Search for the cell housing the specified text and yield its [X, Y] center coordinate. 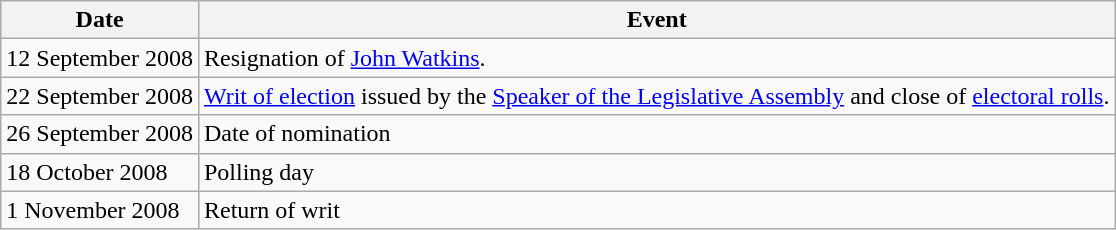
Resignation of John Watkins. [656, 58]
22 September 2008 [100, 96]
18 October 2008 [100, 172]
Date of nomination [656, 134]
Return of writ [656, 210]
Polling day [656, 172]
Event [656, 20]
Date [100, 20]
1 November 2008 [100, 210]
Writ of election issued by the Speaker of the Legislative Assembly and close of electoral rolls. [656, 96]
12 September 2008 [100, 58]
26 September 2008 [100, 134]
